Scan for the cell matching the given text and deliver its [X, Y] coordinate at center. 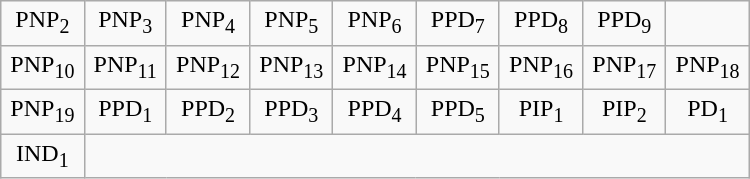
PNP6 [374, 23]
PNP12 [208, 67]
PNP19 [42, 111]
PPD3 [292, 111]
PNP16 [540, 67]
PNP11 [125, 67]
PPD8 [540, 23]
PNP3 [125, 23]
PNP18 [708, 67]
PPD1 [125, 111]
PPD2 [208, 111]
PPD4 [374, 111]
PPD7 [458, 23]
PNP13 [292, 67]
PNP4 [208, 23]
PD1 [708, 111]
PIP2 [624, 111]
IND1 [42, 156]
PPD5 [458, 111]
PNP15 [458, 67]
PNP10 [42, 67]
PNP14 [374, 67]
PNP5 [292, 23]
PIP1 [540, 111]
PNP17 [624, 67]
PNP2 [42, 23]
PPD9 [624, 23]
